Determine the [X, Y] coordinate at the center of the cell enclosing the given text.  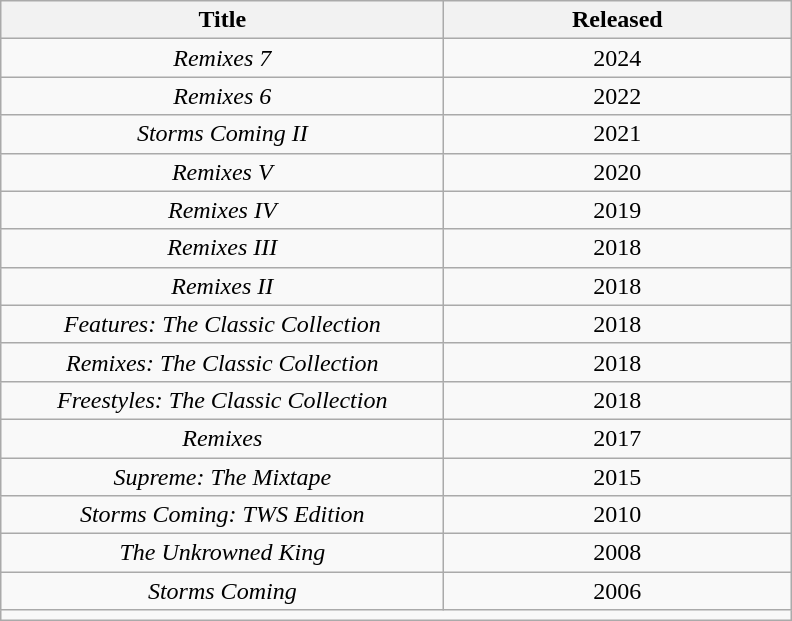
Freestyles: The Classic Collection [222, 400]
2019 [618, 210]
2017 [618, 438]
Remixes III [222, 248]
2008 [618, 553]
Remixes 6 [222, 96]
Remixes [222, 438]
Title [222, 20]
Remixes: The Classic Collection [222, 362]
2015 [618, 477]
Storms Coming II [222, 134]
Storms Coming [222, 591]
2010 [618, 515]
2020 [618, 172]
2021 [618, 134]
2022 [618, 96]
Storms Coming: TWS Edition [222, 515]
Remixes II [222, 286]
Supreme: The Mixtape [222, 477]
Remixes V [222, 172]
The Unkrowned King [222, 553]
Features: The Classic Collection [222, 324]
Remixes IV [222, 210]
2006 [618, 591]
Released [618, 20]
2024 [618, 58]
Remixes 7 [222, 58]
